Identify which cell holds the provided text, then report its [X, Y] central coordinate. 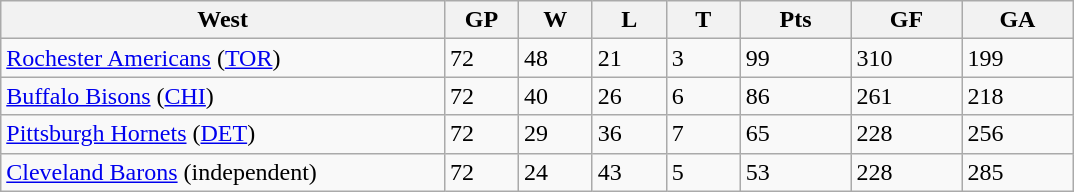
48 [555, 58]
53 [796, 172]
GP [481, 20]
Pittsburgh Hornets (DET) [223, 134]
T [703, 20]
261 [906, 96]
99 [796, 58]
GF [906, 20]
29 [555, 134]
GA [1018, 20]
Rochester Americans (TOR) [223, 58]
Pts [796, 20]
199 [1018, 58]
65 [796, 134]
3 [703, 58]
5 [703, 172]
21 [629, 58]
7 [703, 134]
L [629, 20]
40 [555, 96]
24 [555, 172]
310 [906, 58]
Cleveland Barons (independent) [223, 172]
West [223, 20]
26 [629, 96]
Buffalo Bisons (CHI) [223, 96]
86 [796, 96]
43 [629, 172]
285 [1018, 172]
W [555, 20]
36 [629, 134]
256 [1018, 134]
218 [1018, 96]
6 [703, 96]
